Scan for the cell matching the given text and deliver its [X, Y] coordinate at center. 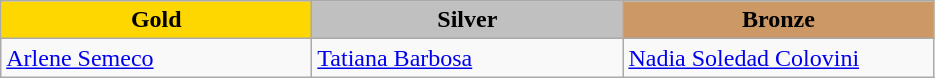
Tatiana Barbosa [468, 58]
Bronze [778, 20]
Arlene Semeco [156, 58]
Silver [468, 20]
Gold [156, 20]
Nadia Soledad Colovini [778, 58]
